Return [x, y] of the center of cell containing provided text 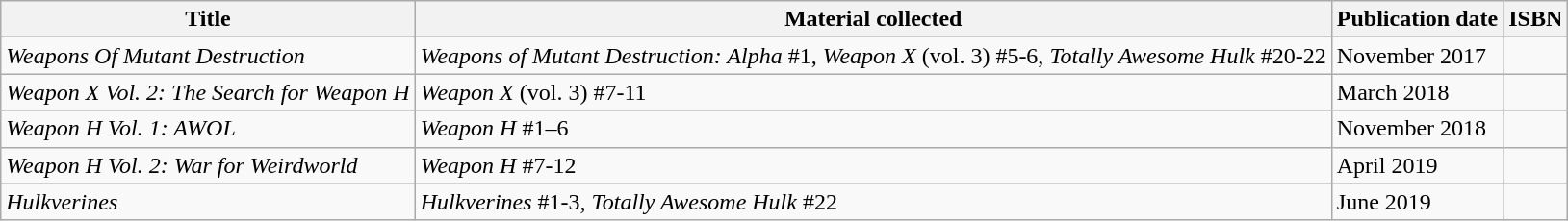
Title [208, 19]
Hulkverines [208, 202]
November 2017 [1417, 56]
Publication date [1417, 19]
Weapon X Vol. 2: The Search for Weapon H [208, 92]
Weapon X (vol. 3) #7-11 [873, 92]
Weapon H Vol. 2: War for Weirdworld [208, 165]
November 2018 [1417, 129]
Weapon H #7-12 [873, 165]
Weapon H Vol. 1: AWOL [208, 129]
Weapons of Mutant Destruction: Alpha #1, Weapon X (vol. 3) #5-6, Totally Awesome Hulk #20-22 [873, 56]
Hulkverines #1-3, Totally Awesome Hulk #22 [873, 202]
March 2018 [1417, 92]
ISBN [1536, 19]
April 2019 [1417, 165]
Weapons Of Mutant Destruction [208, 56]
June 2019 [1417, 202]
Weapon H #1–6 [873, 129]
Material collected [873, 19]
